Determine the (x, y) coordinate at the center of the cell enclosing the given text.  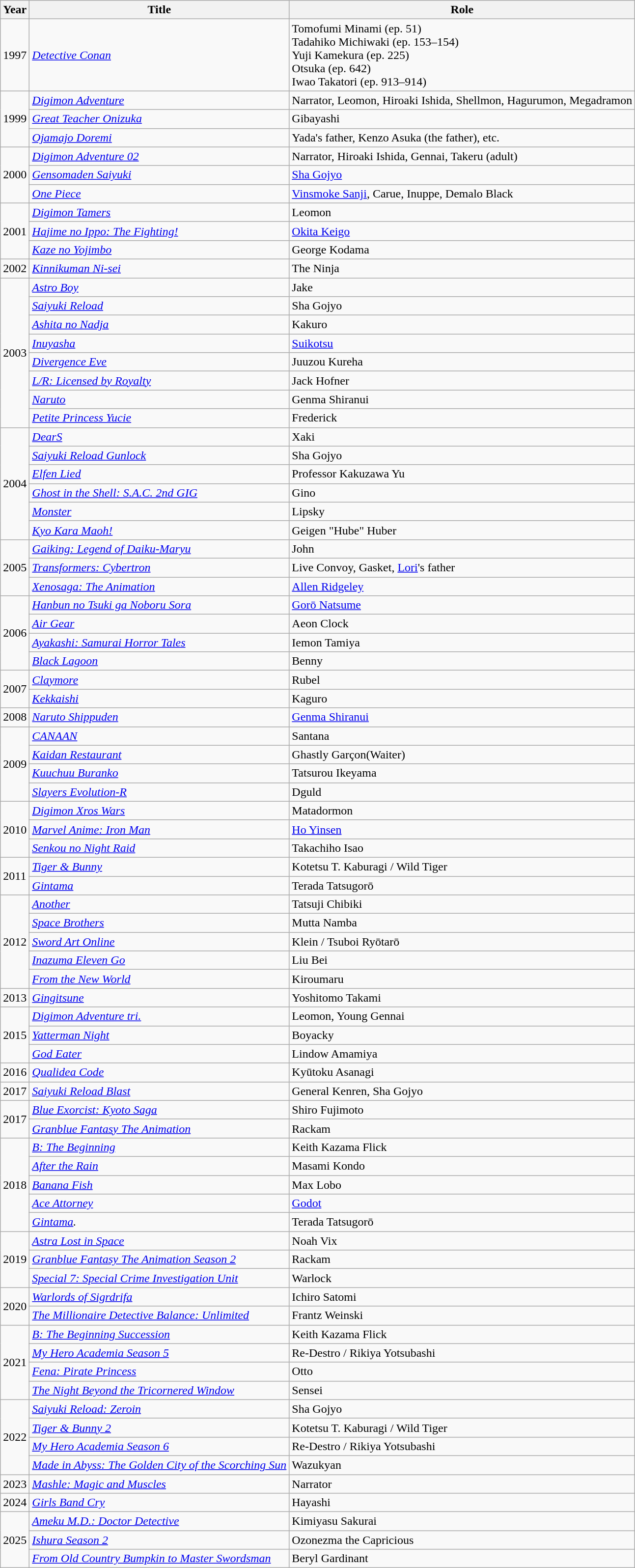
Tatsurou Ikeyama (462, 773)
Tomofumi Minami (ep. 51)Tadahiko Michiwaki (ep. 153–154)Yuji Kamekura (ep. 225)Otsuka (ep. 642)Iwao Takatori (ep. 913–914) (462, 55)
Xaki (462, 437)
Inuyasha (159, 343)
Ojamajo Doremi (159, 138)
Ozonezma the Capricious (462, 1540)
2013 (15, 998)
Hajime no Ippo: The Fighting! (159, 231)
Marvel Anime: Iron Man (159, 829)
Liu Bei (462, 960)
Blue Exorcist: Kyoto Saga (159, 1110)
Yoshitomo Takami (462, 998)
Saiyuki Reload: Zeroin (159, 1409)
General Kenren, Sha Gojyo (462, 1091)
Santana (462, 736)
Noah Vix (462, 1241)
Senkou no Night Raid (159, 848)
From the New World (159, 979)
2021 (15, 1362)
Banana Fish (159, 1184)
CANAAN (159, 736)
Qualidea Code (159, 1072)
Takachiho Isao (462, 848)
Hanbun no Tsuki ga Noboru Sora (159, 605)
John (462, 549)
Yatterman Night (159, 1035)
Kuuchuu Buranko (159, 773)
Naruto Shippuden (159, 717)
Kimiyasu Sakurai (462, 1521)
Boyacky (462, 1035)
Air Gear (159, 624)
2024 (15, 1503)
Juuzou Kureha (462, 362)
2015 (15, 1035)
2010 (15, 829)
Tatsuji Chibiki (462, 904)
The Night Beyond the Tricornered Window (159, 1390)
Max Lobo (462, 1184)
1999 (15, 119)
Naruto (159, 399)
2012 (15, 942)
Tiger & Bunny (159, 867)
1997 (15, 55)
Astro Boy (159, 287)
2007 (15, 689)
Otto (462, 1372)
2000 (15, 175)
Space Brothers (159, 923)
Elfen Lied (159, 474)
Ace Attorney (159, 1204)
The Millionaire Detective Balance: Unlimited (159, 1316)
2016 (15, 1072)
Digimon Adventure (159, 100)
Allen Ridgeley (462, 586)
Narrator, Leomon, Hiroaki Ishida, Shellmon, Hagurumon, Megadramon (462, 100)
Digimon Adventure tri. (159, 1016)
Kakuro (462, 325)
Transformers: Cybertron (159, 567)
Narrator (462, 1484)
Iemon Tamiya (462, 643)
Saiyuki Reload Blast (159, 1091)
Kaidan Restaurant (159, 755)
Vinsmoke Sanji, Carue, Inuppe, Demalo Black (462, 194)
Kyo Kara Maoh! (159, 530)
2011 (15, 876)
Claymore (159, 680)
Gintama. (159, 1222)
Gino (462, 493)
Slayers Evolution-R (159, 792)
George Kodama (462, 250)
Gorō Natsume (462, 605)
Digimon Xros Wars (159, 811)
Kiroumaru (462, 979)
One Piece (159, 194)
Gensomaden Saiyuki (159, 175)
Monster (159, 511)
Aeon Clock (462, 624)
Klein / Tsuboi Ryōtarō (462, 942)
Sword Art Online (159, 942)
Lindow Amamiya (462, 1054)
Professor Kakuzawa Yu (462, 474)
Gaiking: Legend of Daiku-Maryu (159, 549)
2019 (15, 1260)
2020 (15, 1306)
Hayashi (462, 1503)
Another (159, 904)
Yada's father, Kenzo Asuka (the father), etc. (462, 138)
Saiyuki Reload (159, 306)
Fena: Pirate Princess (159, 1372)
Gintama (159, 886)
Wazukyan (462, 1465)
God Eater (159, 1054)
Jack Hofner (462, 381)
Year (15, 10)
Ashita no Nadja (159, 325)
Inazuma Eleven Go (159, 960)
DearS (159, 437)
Tiger & Bunny 2 (159, 1428)
Ichiro Satomi (462, 1297)
2002 (15, 268)
Frederick (462, 418)
My Hero Academia Season 5 (159, 1353)
Kaze no Yojimbo (159, 250)
Beryl Gardinant (462, 1559)
Leomon, Young Gennai (462, 1016)
Made in Abyss: The Golden City of the Scorching Sun (159, 1465)
Kekkaishi (159, 699)
Title (159, 10)
2023 (15, 1484)
Suikotsu (462, 343)
2003 (15, 353)
2005 (15, 567)
Narrator, Hiroaki Ishida, Gennai, Takeru (adult) (462, 156)
2004 (15, 483)
Granblue Fantasy The Animation Season 2 (159, 1260)
Kinnikuman Ni-sei (159, 268)
Ayakashi: Samurai Horror Tales (159, 643)
Jake (462, 287)
Frantz Weinski (462, 1316)
Godot (462, 1204)
2018 (15, 1184)
Granblue Fantasy The Animation (159, 1128)
Ghastly Garçon(Waiter) (462, 755)
Masami Kondo (462, 1166)
Divergence Eve (159, 362)
Ho Yinsen (462, 829)
My Hero Academia Season 6 (159, 1446)
Xenosaga: The Animation (159, 586)
Ghost in the Shell: S.A.C. 2nd GIG (159, 493)
Ishura Season 2 (159, 1540)
Live Convoy, Gasket, Lori's father (462, 567)
2001 (15, 231)
Matadormon (462, 811)
2022 (15, 1437)
Dguld (462, 792)
Shiro Fujimoto (462, 1110)
B: The Beginning Succession (159, 1334)
Girls Band Cry (159, 1503)
Rubel (462, 680)
Geigen "Hube" Huber (462, 530)
Special 7: Special Crime Investigation Unit (159, 1278)
Warlock (462, 1278)
The Ninja (462, 268)
2025 (15, 1540)
Digimon Adventure 02 (159, 156)
Leomon (462, 212)
Sensei (462, 1390)
Black Lagoon (159, 661)
Astra Lost in Space (159, 1241)
Gingitsune (159, 998)
Lipsky (462, 511)
Saiyuki Reload Gunlock (159, 455)
Role (462, 10)
Mashle: Magic and Muscles (159, 1484)
Ameku M.D.: Doctor Detective (159, 1521)
Okita Keigo (462, 231)
B: The Beginning (159, 1147)
Detective Conan (159, 55)
L/R: Licensed by Royalty (159, 381)
Digimon Tamers (159, 212)
From Old Country Bumpkin to Master Swordsman (159, 1559)
2008 (15, 717)
After the Rain (159, 1166)
Petite Princess Yucie (159, 418)
Warlords of Sigrdrifa (159, 1297)
Benny (462, 661)
Great Teacher Onizuka (159, 119)
Gibayashi (462, 119)
Kyūtoku Asanagi (462, 1072)
Kaguro (462, 699)
2009 (15, 764)
Mutta Namba (462, 923)
2006 (15, 633)
